Capture the cell that displays the provided text and extract its [X, Y] central coordinate. 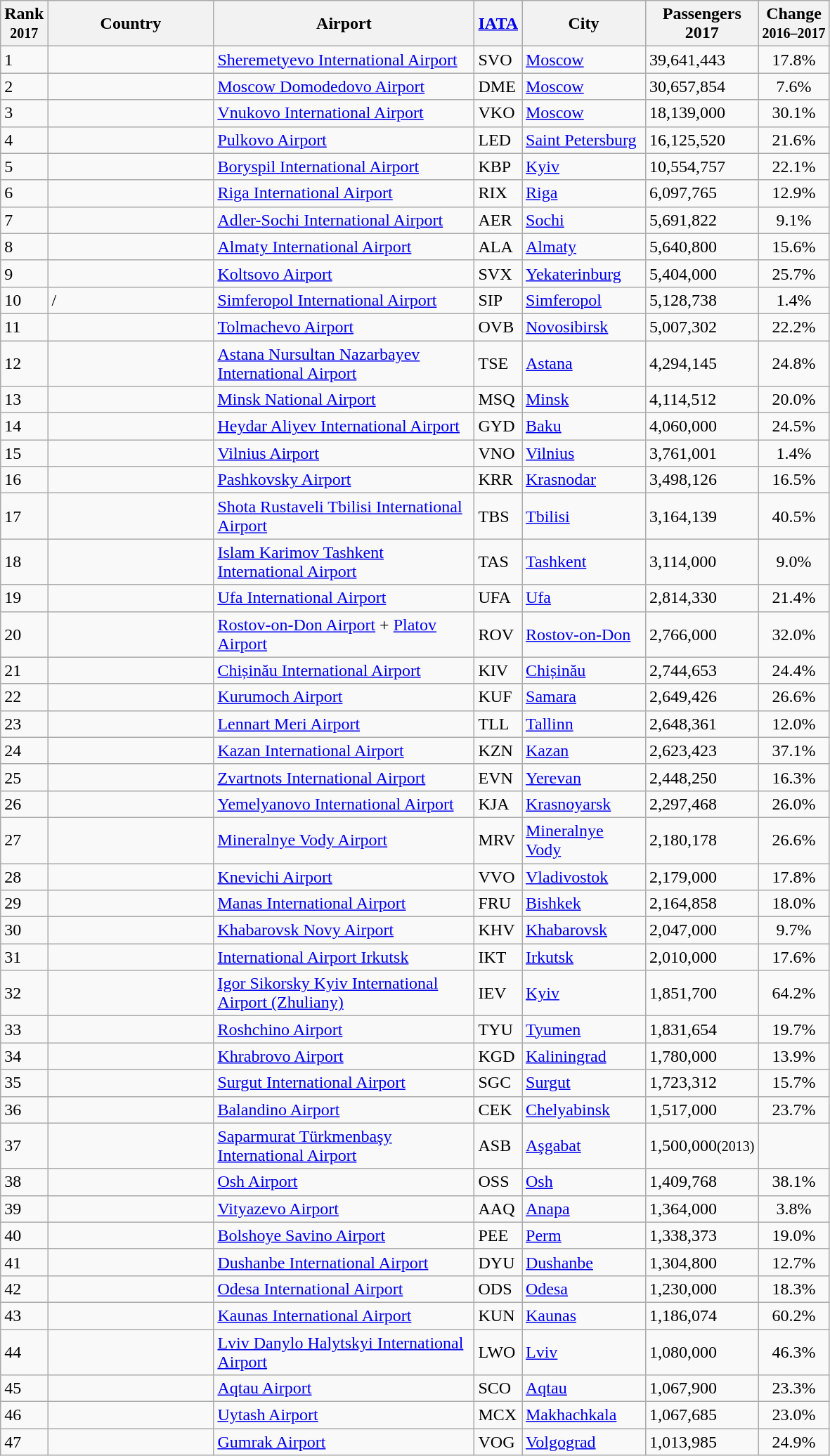
2,648,361 [702, 724]
Islam Karimov Tashkent International Airport [344, 562]
Vilnius [583, 453]
VOG [498, 1442]
Kaunas [583, 1315]
30.1% [794, 113]
Koltsovo Airport [344, 273]
AER [498, 220]
Saint Petersburg [583, 140]
1,409,768 [702, 1182]
Igor Sikorsky Kyiv International Airport (Zhuliany) [344, 994]
Saparmurat Türkmenbaşy International Airport [344, 1145]
OVB [498, 327]
FRU [498, 904]
Osh Airport [344, 1182]
Novosibirsk [583, 327]
9.7% [794, 930]
Sheremetyevo International Airport [344, 60]
4 [24, 140]
DME [498, 86]
4,294,145 [702, 363]
Balandino Airport [344, 1110]
Tallinn [583, 724]
Boryspil International Airport [344, 167]
Uytash Airport [344, 1415]
Vilnius Airport [344, 453]
45 [24, 1389]
43 [24, 1315]
1,831,654 [702, 1029]
EVN [498, 777]
Khabarovsk Novy Airport [344, 930]
Simferopol International Airport [344, 300]
Vnukovo International Airport [344, 113]
1,067,685 [702, 1415]
TAS [498, 562]
Minsk [583, 400]
Kaunas International Airport [344, 1315]
TYU [498, 1029]
1,723,312 [702, 1083]
Mineralnye Vody Airport [344, 840]
Surgut [583, 1083]
47 [24, 1442]
17 [24, 516]
TLL [498, 724]
Rank2017 [24, 24]
SVX [498, 273]
Sochi [583, 220]
Baku [583, 427]
1,338,373 [702, 1235]
Rostov-on-Don Airport + Platov Airport [344, 634]
Yemelyanovo International Airport [344, 804]
2,814,330 [702, 598]
42 [24, 1289]
13.9% [794, 1056]
LED [498, 140]
3 [24, 113]
Kazan International Airport [344, 750]
1,080,000 [702, 1352]
KJA [498, 804]
Krasnodar [583, 480]
22 [24, 697]
Knevichi Airport [344, 876]
ALA [498, 247]
Yerevan [583, 777]
Volgograd [583, 1442]
12.9% [794, 193]
MRV [498, 840]
SVO [498, 60]
1,780,000 [702, 1056]
32.0% [794, 634]
44 [24, 1352]
/ [131, 300]
Minsk National Airport [344, 400]
8 [24, 247]
3,761,001 [702, 453]
20 [24, 634]
38 [24, 1182]
9 [24, 273]
7.6% [794, 86]
UFA [498, 598]
24.8% [794, 363]
Ufa International Airport [344, 598]
20.0% [794, 400]
12.0% [794, 724]
Chelyabinsk [583, 1110]
Makhachkala [583, 1415]
29 [24, 904]
OSS [498, 1182]
25.7% [794, 273]
2,047,000 [702, 930]
Vladivostok [583, 876]
Pulkovo Airport [344, 140]
16,125,520 [702, 140]
12.7% [794, 1262]
1,013,985 [702, 1442]
MSQ [498, 400]
1,230,000 [702, 1289]
SGC [498, 1083]
AAQ [498, 1209]
2,010,000 [702, 957]
TBS [498, 516]
2,623,423 [702, 750]
17.6% [794, 957]
24.5% [794, 427]
19.7% [794, 1029]
23.0% [794, 1415]
1,364,000 [702, 1209]
Kazan [583, 750]
64.2% [794, 994]
City [583, 24]
6 [24, 193]
Tyumen [583, 1029]
9.1% [794, 220]
15 [24, 453]
1,067,900 [702, 1389]
Bishkek [583, 904]
24 [24, 750]
1,304,800 [702, 1262]
39 [24, 1209]
PEE [498, 1235]
11 [24, 327]
Rostov-on-Don [583, 634]
Airport [344, 24]
5,691,822 [702, 220]
Anapa [583, 1209]
15.6% [794, 247]
Irkutsk [583, 957]
Odesa [583, 1289]
Dushanbe International Airport [344, 1262]
21.4% [794, 598]
5 [24, 167]
VVO [498, 876]
VKO [498, 113]
ASB [498, 1145]
TSE [498, 363]
ROV [498, 634]
Manas International Airport [344, 904]
2,164,858 [702, 904]
2 [24, 86]
Ufa [583, 598]
18.0% [794, 904]
Country [131, 24]
18 [24, 562]
35 [24, 1083]
3.8% [794, 1209]
Dushanbe [583, 1262]
6,097,765 [702, 193]
30 [24, 930]
22.1% [794, 167]
Change2016–2017 [794, 24]
SIP [498, 300]
Almaty International Airport [344, 247]
KZN [498, 750]
18,139,000 [702, 113]
International Airport Irkutsk [344, 957]
28 [24, 876]
Almaty [583, 247]
3,498,126 [702, 480]
38.1% [794, 1182]
IEV [498, 994]
24.4% [794, 670]
Aqtau [583, 1389]
19.0% [794, 1235]
4,060,000 [702, 427]
24.9% [794, 1442]
5,128,738 [702, 300]
37.1% [794, 750]
Samara [583, 697]
LWO [498, 1352]
12 [24, 363]
18.3% [794, 1289]
1,500,000(2013) [702, 1145]
14 [24, 427]
30,657,854 [702, 86]
25 [24, 777]
21.6% [794, 140]
Pashkovsky Airport [344, 480]
46.3% [794, 1352]
9.0% [794, 562]
41 [24, 1262]
27 [24, 840]
Tbilisi [583, 516]
Bolshoye Savino Airport [344, 1235]
Vityazevo Airport [344, 1209]
19 [24, 598]
60.2% [794, 1315]
Surgut International Airport [344, 1083]
22.2% [794, 327]
Osh [583, 1182]
36 [24, 1110]
46 [24, 1415]
Adler-Sochi International Airport [344, 220]
4,114,512 [702, 400]
Riga International Airport [344, 193]
KHV [498, 930]
Lviv Danylo Halytskyi International Airport [344, 1352]
2,179,000 [702, 876]
Khrabrovo Airport [344, 1056]
Kaliningrad [583, 1056]
Aşgabat [583, 1145]
KRR [498, 480]
2,180,178 [702, 840]
5,640,800 [702, 247]
5,404,000 [702, 273]
SCO [498, 1389]
10,554,757 [702, 167]
Passengers2017 [702, 24]
26.0% [794, 804]
5,007,302 [702, 327]
16.5% [794, 480]
Tashkent [583, 562]
CEK [498, 1110]
39,641,443 [702, 60]
Kurumoch Airport [344, 697]
33 [24, 1029]
15.7% [794, 1083]
32 [24, 994]
23 [24, 724]
GYD [498, 427]
Tolmachevo Airport [344, 327]
40.5% [794, 516]
Gumrak Airport [344, 1442]
7 [24, 220]
Lennart Meri Airport [344, 724]
3,114,000 [702, 562]
1,517,000 [702, 1110]
31 [24, 957]
37 [24, 1145]
16 [24, 480]
ODS [498, 1289]
34 [24, 1056]
Riga [583, 193]
2,744,653 [702, 670]
2,649,426 [702, 697]
VNO [498, 453]
RIX [498, 193]
1,851,700 [702, 994]
Mineralnye Vody [583, 840]
IKT [498, 957]
Krasnoyarsk [583, 804]
2,766,000 [702, 634]
Aqtau Airport [344, 1389]
1,186,074 [702, 1315]
Zvartnots International Airport [344, 777]
Odesa International Airport [344, 1289]
Chișinău International Airport [344, 670]
Shota Rustaveli Tbilisi International Airport [344, 516]
KBP [498, 167]
Moscow Domodedovo Airport [344, 86]
MCX [498, 1415]
16.3% [794, 777]
2,297,468 [702, 804]
21 [24, 670]
Heydar Aliyev International Airport [344, 427]
26 [24, 804]
KUF [498, 697]
Khabarovsk [583, 930]
Roshchino Airport [344, 1029]
Astana [583, 363]
Yekaterinburg [583, 273]
Simferopol [583, 300]
40 [24, 1235]
KUN [498, 1315]
3,164,139 [702, 516]
KIV [498, 670]
13 [24, 400]
Chișinău [583, 670]
DYU [498, 1262]
1 [24, 60]
2,448,250 [702, 777]
10 [24, 300]
Astana Nursultan Nazarbayev International Airport [344, 363]
Perm [583, 1235]
IATA [498, 24]
23.7% [794, 1110]
KGD [498, 1056]
Lviv [583, 1352]
23.3% [794, 1389]
